For the text-containing cell, return its midpoint in [X, Y] coordinate format. 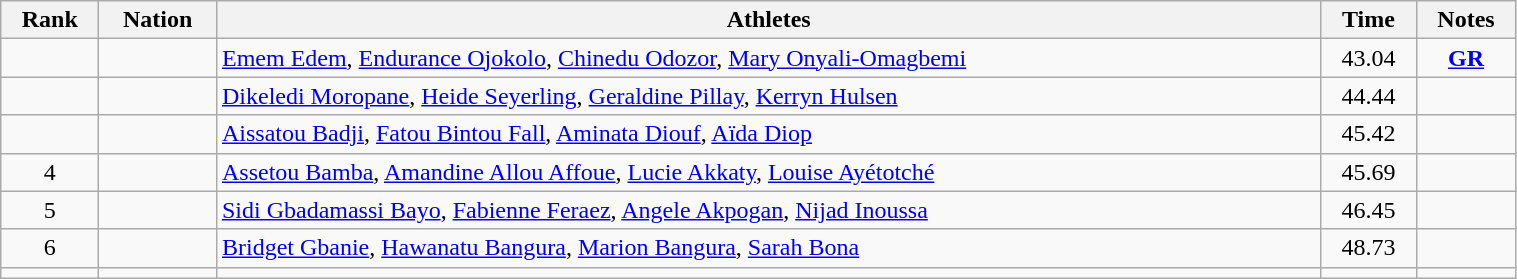
Nation [158, 20]
Sidi Gbadamassi Bayo, Fabienne Feraez, Angele Akpogan, Nijad Inoussa [768, 210]
Notes [1466, 20]
46.45 [1368, 210]
Rank [50, 20]
43.04 [1368, 58]
45.69 [1368, 172]
6 [50, 248]
GR [1466, 58]
Bridget Gbanie, Hawanatu Bangura, Marion Bangura, Sarah Bona [768, 248]
Assetou Bamba, Amandine Allou Affoue, Lucie Akkaty, Louise Ayétotché [768, 172]
Dikeledi Moropane, Heide Seyerling, Geraldine Pillay, Kerryn Hulsen [768, 96]
4 [50, 172]
48.73 [1368, 248]
5 [50, 210]
45.42 [1368, 134]
Aissatou Badji, Fatou Bintou Fall, Aminata Diouf, Aïda Diop [768, 134]
Time [1368, 20]
44.44 [1368, 96]
Athletes [768, 20]
Emem Edem, Endurance Ojokolo, Chinedu Odozor, Mary Onyali-Omagbemi [768, 58]
